Determine the (x, y) coordinate at the center of the cell enclosing the given text.  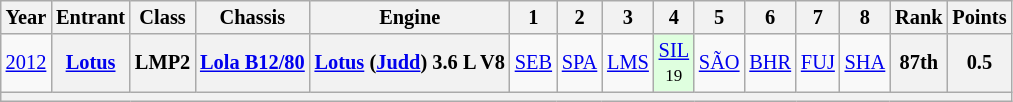
2 (580, 17)
SEB (534, 63)
3 (628, 17)
BHR (770, 63)
7 (818, 17)
Year (26, 17)
0.5 (979, 63)
Entrant (90, 17)
Lotus (90, 63)
Lotus (Judd) 3.6 L V8 (410, 63)
Rank (918, 17)
FUJ (818, 63)
SHA (865, 63)
4 (674, 17)
SIL19 (674, 63)
Engine (410, 17)
LMS (628, 63)
Class (162, 17)
SÃO (719, 63)
8 (865, 17)
6 (770, 17)
Lola B12/80 (252, 63)
87th (918, 63)
Points (979, 17)
5 (719, 17)
SPA (580, 63)
Chassis (252, 17)
LMP2 (162, 63)
1 (534, 17)
2012 (26, 63)
